Find where the given text appears and provide that cell's center as [x, y] coordinate. 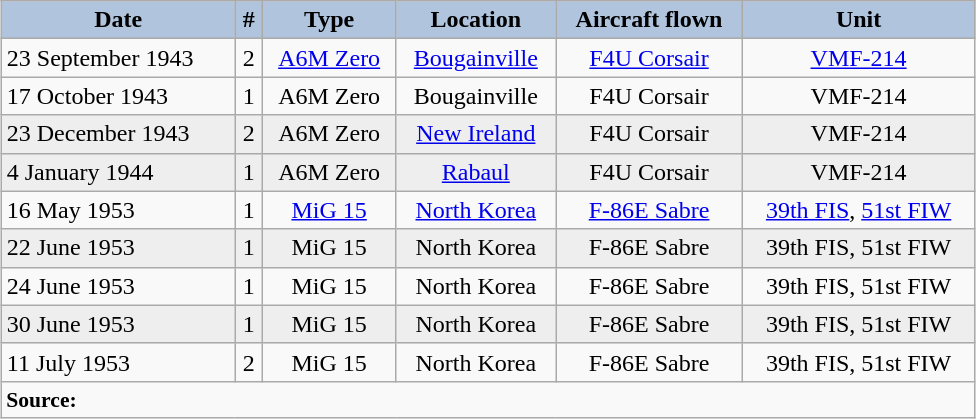
16 May 1953 [118, 210]
Type [329, 20]
4 January 1944 [118, 172]
Location [476, 20]
# [248, 20]
Date [118, 20]
Source: [488, 399]
Unit [858, 20]
Rabaul [476, 172]
Aircraft flown [650, 20]
22 June 1953 [118, 248]
New Ireland [476, 134]
23 September 1943 [118, 58]
17 October 1943 [118, 96]
11 July 1953 [118, 362]
23 December 1943 [118, 134]
30 June 1953 [118, 324]
24 June 1953 [118, 286]
